Detect which cell encompasses the target text, then output its [x, y] center coordinate. 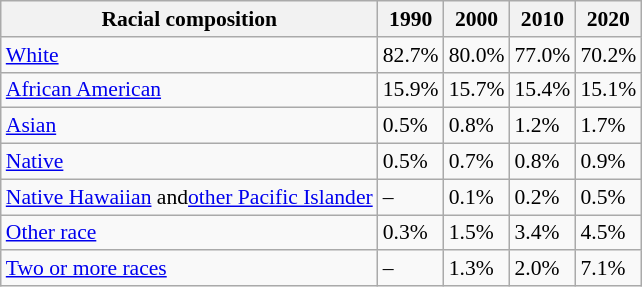
African American [190, 90]
Native [190, 162]
15.4% [543, 90]
15.7% [477, 90]
4.5% [608, 233]
Two or more races [190, 269]
0.3% [411, 233]
1.2% [543, 126]
Native Hawaiian andother Pacific Islander [190, 197]
82.7% [411, 55]
3.4% [543, 233]
2.0% [543, 269]
70.2% [608, 55]
15.9% [411, 90]
1990 [411, 19]
1.3% [477, 269]
77.0% [543, 55]
2020 [608, 19]
7.1% [608, 269]
2010 [543, 19]
1.5% [477, 233]
2000 [477, 19]
0.1% [477, 197]
15.1% [608, 90]
White [190, 55]
0.7% [477, 162]
0.9% [608, 162]
Racial composition [190, 19]
Asian [190, 126]
80.0% [477, 55]
Other race [190, 233]
1.7% [608, 126]
0.2% [543, 197]
